Scan for the cell matching the given text and deliver its [X, Y] coordinate at center. 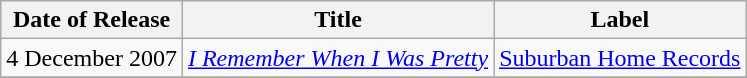
4 December 2007 [92, 58]
Label [620, 20]
Date of Release [92, 20]
I Remember When I Was Pretty [338, 58]
Title [338, 20]
Suburban Home Records [620, 58]
